Search for the cell housing the specified text and yield its [X, Y] center coordinate. 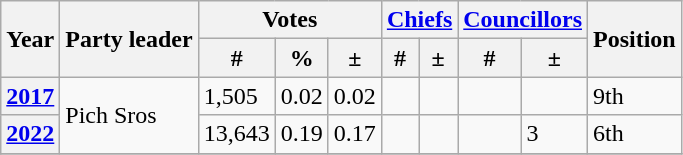
13,643 [236, 134]
Pich Sros [129, 115]
Councillors [523, 20]
% [302, 58]
1,505 [236, 96]
Votes [290, 20]
Position [635, 39]
2017 [30, 96]
0.19 [302, 134]
Chiefs [419, 20]
2022 [30, 134]
9th [635, 96]
Year [30, 39]
Party leader [129, 39]
6th [635, 134]
3 [554, 134]
0.17 [354, 134]
